Find where the given text appears and provide that cell's center as [x, y] coordinate. 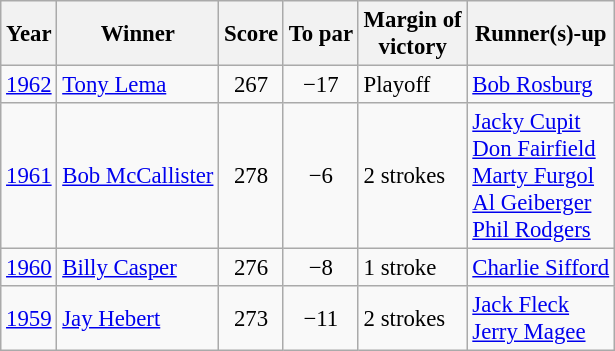
276 [252, 268]
273 [252, 318]
Jacky Cupit Don Fairfield Marty Furgol Al Geiberger Phil Rodgers [540, 176]
1959 [29, 318]
267 [252, 85]
Jack Fleck Jerry Magee [540, 318]
Playoff [412, 85]
1962 [29, 85]
Jay Hebert [138, 318]
Year [29, 34]
Bob Rosburg [540, 85]
278 [252, 176]
−11 [320, 318]
1961 [29, 176]
Billy Casper [138, 268]
Tony Lema [138, 85]
Winner [138, 34]
1960 [29, 268]
To par [320, 34]
−8 [320, 268]
−6 [320, 176]
Charlie Sifford [540, 268]
Bob McCallister [138, 176]
1 stroke [412, 268]
−17 [320, 85]
Score [252, 34]
Margin ofvictory [412, 34]
Runner(s)-up [540, 34]
